Scan for the cell matching the given text and deliver its [X, Y] coordinate at center. 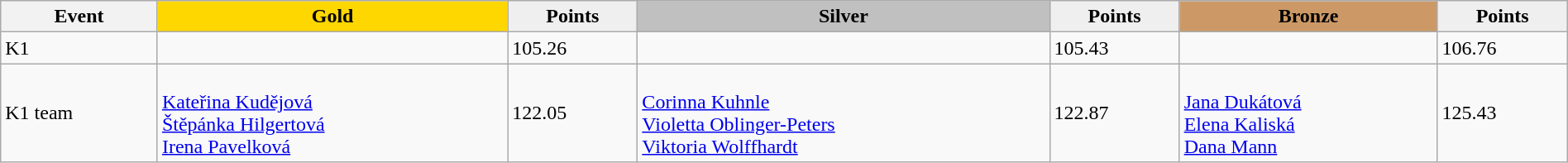
K1 [79, 48]
122.05 [572, 113]
Jana DukátováElena KaliskáDana Mann [1308, 113]
105.43 [1115, 48]
Gold [332, 17]
Bronze [1308, 17]
K1 team [79, 113]
Corinna KuhnleVioletta Oblinger-PetersViktoria Wolffhardt [844, 113]
Event [79, 17]
106.76 [1502, 48]
105.26 [572, 48]
Silver [844, 17]
122.87 [1115, 113]
125.43 [1502, 113]
Kateřina KudějováŠtěpánka HilgertováIrena Pavelková [332, 113]
